Extract the (x, y) coordinate from the center of the cell holding the provided text.  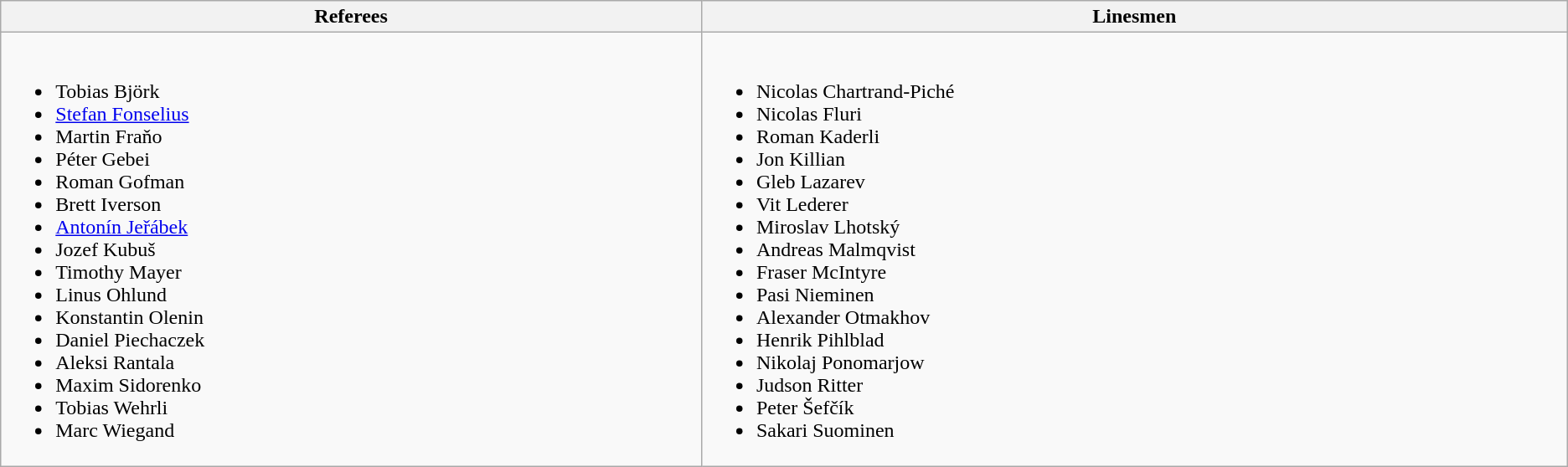
Referees (352, 17)
Linesmen (1134, 17)
